Return (x, y) of the center of cell containing provided text 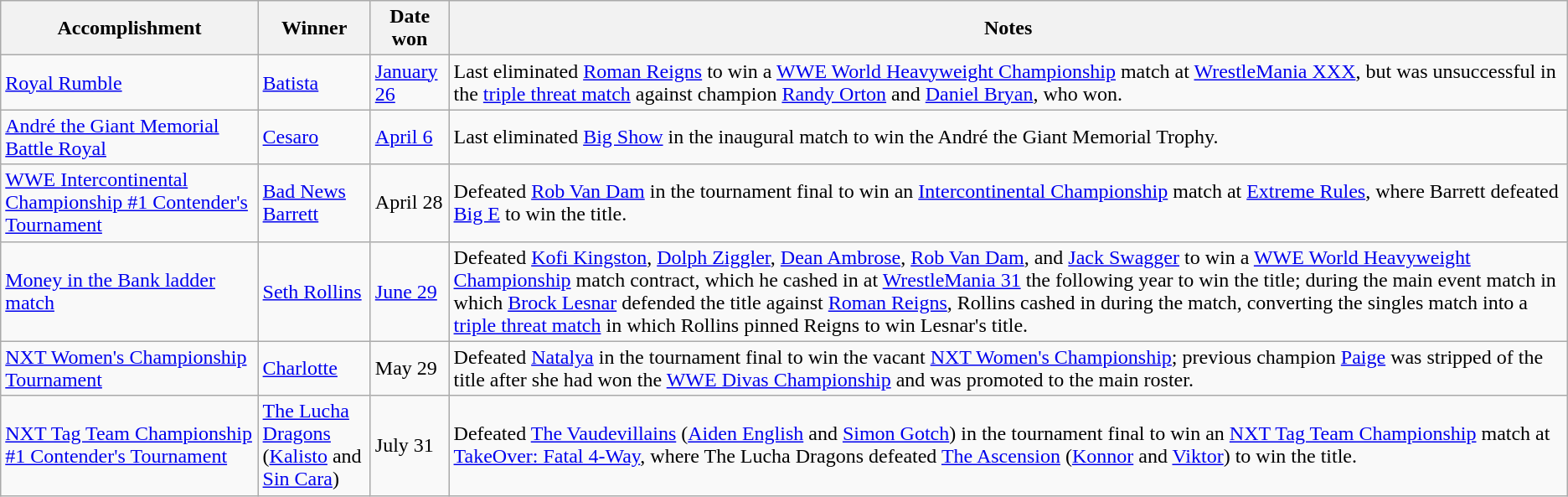
Batista (314, 82)
January 26 (410, 82)
April 6 (410, 137)
June 29 (410, 292)
May 29 (410, 369)
April 28 (410, 203)
Winner (314, 28)
NXT Tag Team Championship #1 Contender's Tournament (129, 446)
Charlotte (314, 369)
Accomplishment (129, 28)
Royal Rumble (129, 82)
WWE Intercontinental Championship #1 Contender's Tournament (129, 203)
July 31 (410, 446)
The Lucha Dragons(Kalisto and Sin Cara) (314, 446)
Seth Rollins (314, 292)
Money in the Bank ladder match (129, 292)
Last eliminated Big Show in the inaugural match to win the André the Giant Memorial Trophy. (1008, 137)
NXT Women's Championship Tournament (129, 369)
Date won (410, 28)
Cesaro (314, 137)
Notes (1008, 28)
André the Giant Memorial Battle Royal (129, 137)
Bad News Barrett (314, 203)
